For the text-containing cell, return its midpoint in (x, y) coordinate format. 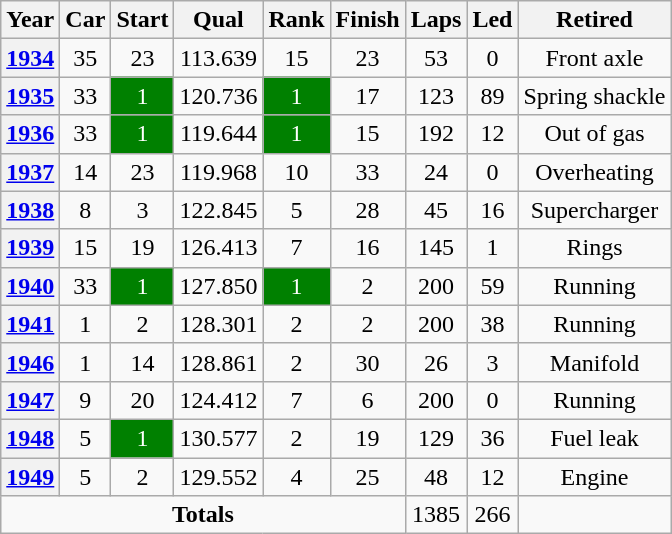
126.413 (218, 248)
145 (436, 248)
17 (368, 96)
Totals (203, 515)
Retired (594, 20)
28 (368, 210)
266 (492, 515)
Rank (296, 20)
Engine (594, 477)
48 (436, 477)
6 (368, 400)
1946 (30, 362)
129 (436, 438)
45 (436, 210)
Year (30, 20)
26 (436, 362)
1934 (30, 58)
123 (436, 96)
24 (436, 172)
1948 (30, 438)
35 (86, 58)
119.968 (218, 172)
10 (296, 172)
113.639 (218, 58)
25 (368, 477)
1940 (30, 286)
59 (492, 286)
1941 (30, 324)
Rings (594, 248)
Manifold (594, 362)
Laps (436, 20)
Finish (368, 20)
129.552 (218, 477)
8 (86, 210)
53 (436, 58)
30 (368, 362)
9 (86, 400)
1937 (30, 172)
Front axle (594, 58)
38 (492, 324)
20 (142, 400)
1938 (30, 210)
Out of gas (594, 134)
192 (436, 134)
1935 (30, 96)
Car (86, 20)
128.861 (218, 362)
130.577 (218, 438)
1939 (30, 248)
127.850 (218, 286)
4 (296, 477)
124.412 (218, 400)
36 (492, 438)
89 (492, 96)
Qual (218, 20)
1936 (30, 134)
Led (492, 20)
128.301 (218, 324)
122.845 (218, 210)
Overheating (594, 172)
1947 (30, 400)
Fuel leak (594, 438)
Spring shackle (594, 96)
Start (142, 20)
1949 (30, 477)
119.644 (218, 134)
120.736 (218, 96)
Supercharger (594, 210)
1385 (436, 515)
